Locate the cell with the specified text and output its (X, Y) center coordinate. 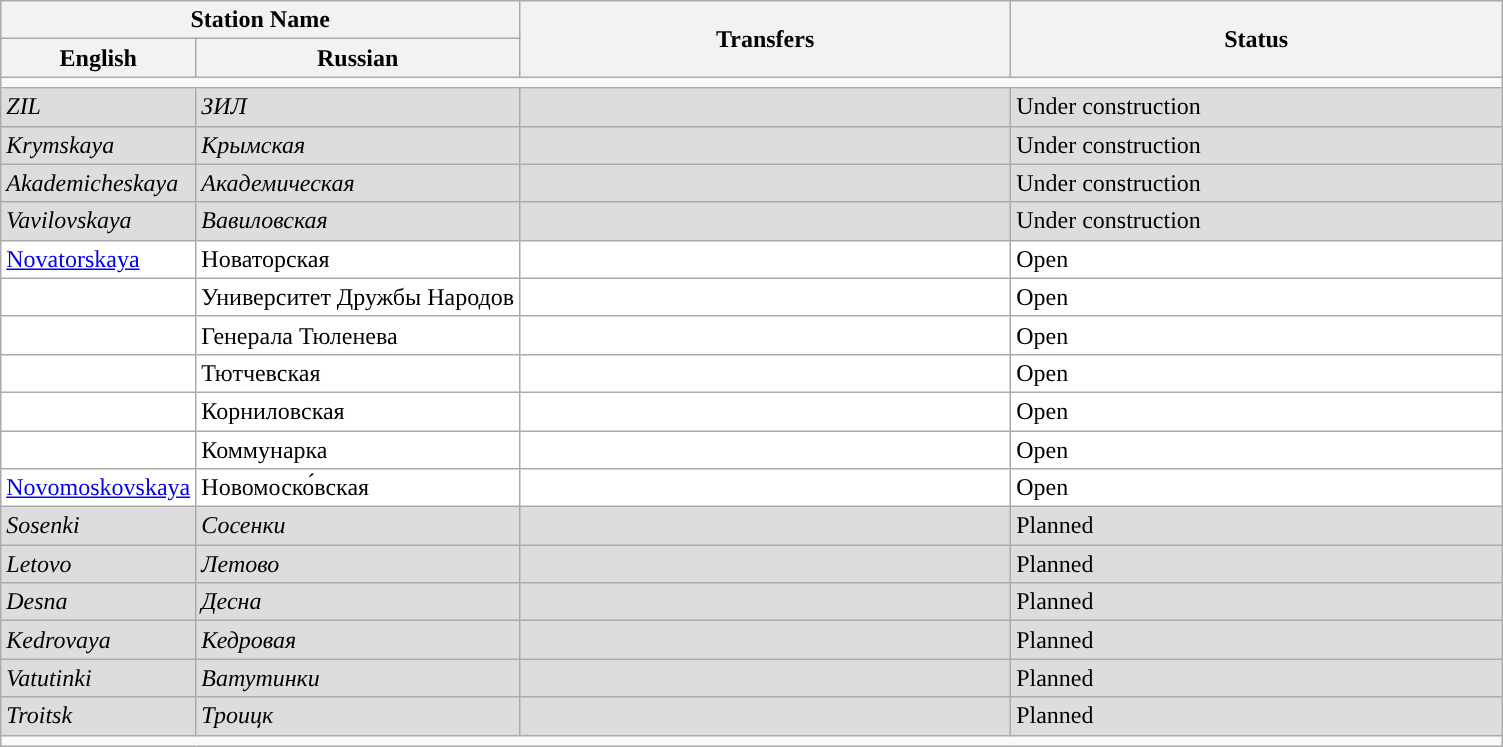
English (98, 58)
Novatorskaya (98, 259)
Status (1256, 39)
Vavilovskaya (98, 221)
Сосенки (358, 526)
Kedrovaya (98, 640)
ЗИЛ (358, 107)
Troitsk (98, 716)
Sosenki (98, 526)
ZIL (98, 107)
Вавиловская (358, 221)
Летово (358, 564)
Vatutinki (98, 678)
Академическая (358, 183)
Десна (358, 602)
Коммунарка (358, 449)
Station Name (260, 20)
Desna (98, 602)
Krymskaya (98, 145)
Letovo (98, 564)
Ватутинки (358, 678)
Russian (358, 58)
Новаторcкая (358, 259)
Крымская (358, 145)
Akademicheskaya (98, 183)
Новомоско́вская (358, 488)
Transfers (766, 39)
Троицк (358, 716)
Университет Дружбы Народов (358, 297)
Тютчевская (358, 373)
Novomoskovskaya (98, 488)
Кедровая (358, 640)
Генерала Тюленева (358, 335)
Корниловская (358, 411)
